Return (X, Y) of the center of cell containing provided text 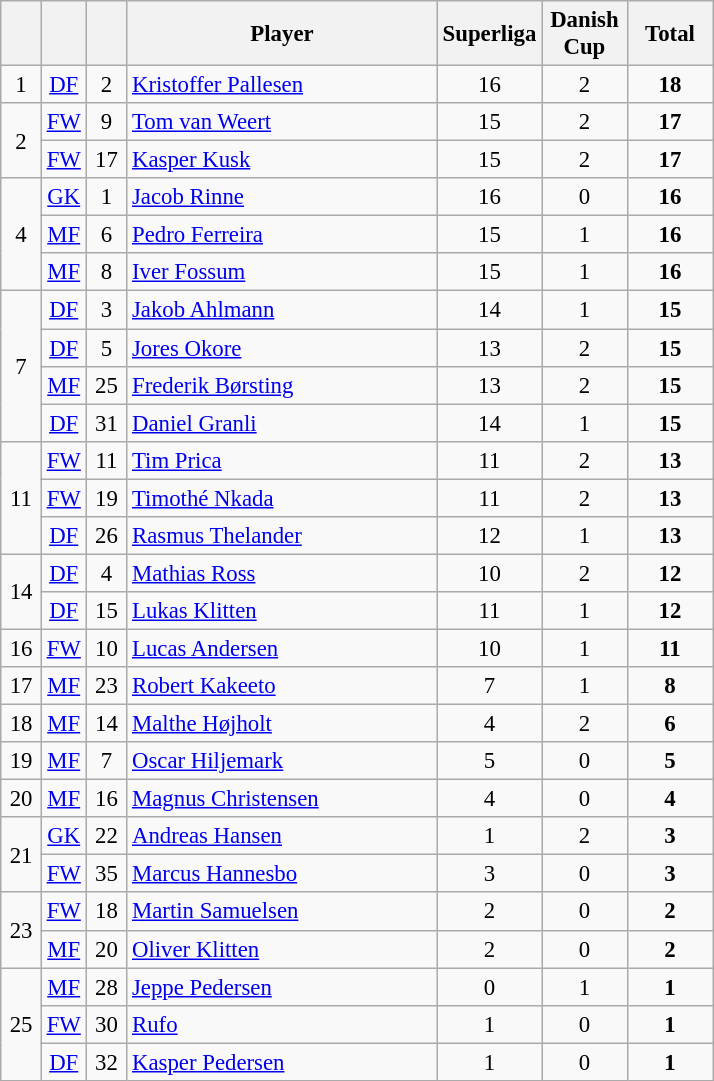
Iver Fossum (282, 273)
30 (106, 1024)
Frederik Børsting (282, 385)
31 (106, 423)
Tim Prica (282, 460)
Magnus Christensen (282, 799)
Jakob Ahlmann (282, 310)
Total (670, 34)
Malthe Højholt (282, 724)
Jores Okore (282, 348)
Kristoffer Pallesen (282, 85)
Daniel Granli (282, 423)
Jacob Rinne (282, 197)
21 (22, 854)
Superliga (489, 34)
26 (106, 536)
9 (106, 122)
Tom van Weert (282, 122)
Marcus Hannesbo (282, 874)
Timothé Nkada (282, 498)
Danish Cup (585, 34)
22 (106, 836)
Oliver Klitten (282, 949)
35 (106, 874)
Lucas Andersen (282, 648)
Martin Samuelsen (282, 912)
Jeppe Pedersen (282, 987)
Mathias Ross (282, 573)
Pedro Ferreira (282, 235)
Rasmus Thelander (282, 536)
Player (282, 34)
Lukas Klitten (282, 611)
28 (106, 987)
Kasper Kusk (282, 160)
Andreas Hansen (282, 836)
Oscar Hiljemark (282, 761)
Rufo (282, 1024)
32 (106, 1062)
Robert Kakeeto (282, 686)
Kasper Pedersen (282, 1062)
